Locate the cell with the specified text and output its (x, y) center coordinate. 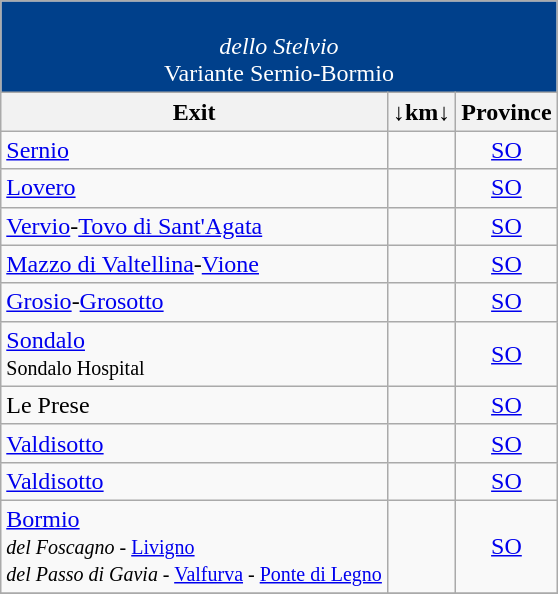
↓km↓ (421, 112)
Exit (194, 112)
Bormio del Foscagno - Livigno del Passo di Gavia - Valfurva - Ponte di Legno (194, 546)
Sondalo Sondalo Hospital (194, 354)
Le Prese (194, 405)
Mazzo di Valtellina-Vione (194, 264)
Lovero (194, 188)
Grosio-Grosotto (194, 302)
Sernio (194, 150)
Vervio-Tovo di Sant'Agata (194, 226)
dello StelvioVariante Sernio-Bormio (279, 47)
Province (506, 112)
